Identify which cell holds the provided text, then report its (X, Y) central coordinate. 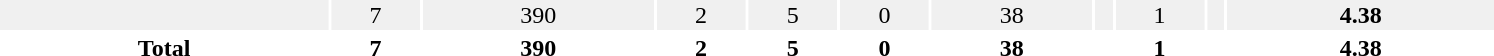
38 (1012, 15)
7 (376, 15)
0 (884, 15)
2 (702, 15)
1 (1160, 15)
4.38 (1361, 15)
390 (538, 15)
5 (792, 15)
